Scan for the cell matching the given text and deliver its (X, Y) coordinate at center. 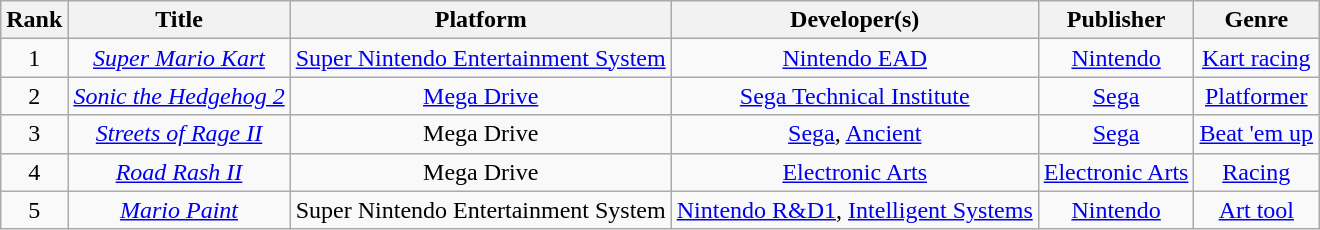
Beat 'em up (1256, 134)
Genre (1256, 20)
Developer(s) (854, 20)
Sega Technical Institute (854, 96)
Kart racing (1256, 58)
Art tool (1256, 210)
Title (179, 20)
2 (34, 96)
Road Rash II (179, 172)
Nintendo R&D1, Intelligent Systems (854, 210)
Streets of Rage II (179, 134)
Nintendo EAD (854, 58)
Platformer (1256, 96)
Rank (34, 20)
Publisher (1116, 20)
3 (34, 134)
1 (34, 58)
5 (34, 210)
Racing (1256, 172)
4 (34, 172)
Sonic the Hedgehog 2 (179, 96)
Mario Paint (179, 210)
Sega, Ancient (854, 134)
Platform (480, 20)
Super Mario Kart (179, 58)
